Determine the (x, y) coordinate at the center of the cell enclosing the given text.  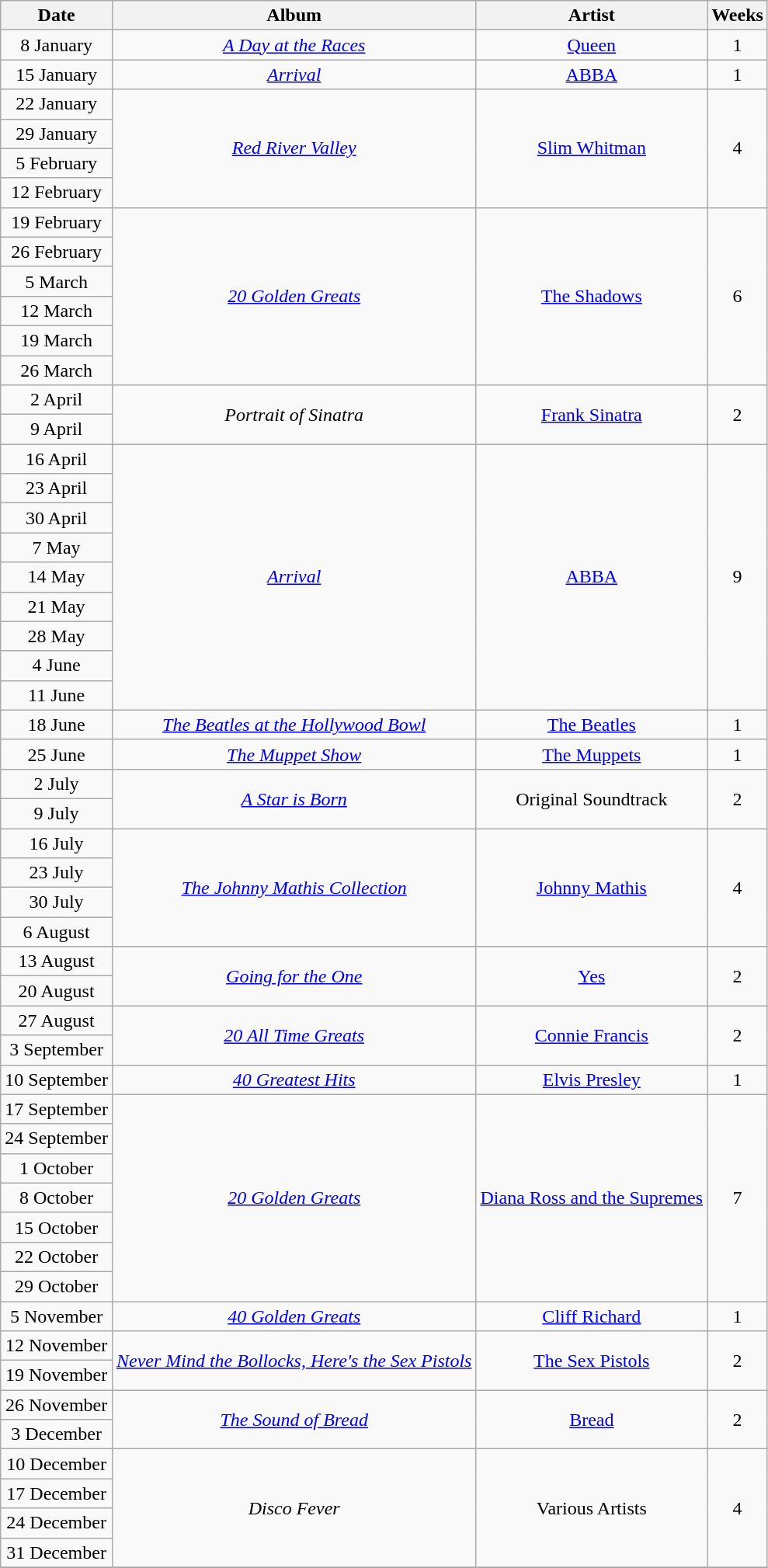
The Sex Pistols (592, 1361)
Album (294, 16)
7 May (57, 548)
Diana Ross and the Supremes (592, 1198)
8 October (57, 1198)
26 November (57, 1405)
The Muppet Show (294, 754)
6 August (57, 932)
25 June (57, 754)
10 September (57, 1080)
23 July (57, 873)
13 August (57, 961)
22 October (57, 1257)
6 (738, 296)
Cliff Richard (592, 1316)
15 January (57, 75)
29 October (57, 1286)
Johnny Mathis (592, 887)
12 February (57, 193)
18 June (57, 725)
12 March (57, 311)
11 June (57, 695)
29 January (57, 134)
9 April (57, 429)
Never Mind the Bollocks, Here's the Sex Pistols (294, 1361)
The Shadows (592, 296)
30 April (57, 518)
The Muppets (592, 754)
27 August (57, 1020)
10 December (57, 1464)
40 Golden Greats (294, 1316)
9 July (57, 813)
5 March (57, 281)
22 January (57, 104)
Original Soundtrack (592, 798)
15 October (57, 1227)
A Star is Born (294, 798)
12 November (57, 1346)
The Sound of Bread (294, 1420)
16 July (57, 843)
24 December (57, 1523)
26 February (57, 252)
5 November (57, 1316)
Weeks (738, 16)
19 February (57, 222)
20 All Time Greats (294, 1035)
24 September (57, 1139)
5 February (57, 163)
Red River Valley (294, 148)
20 August (57, 991)
Frank Sinatra (592, 415)
Various Artists (592, 1508)
16 April (57, 459)
Going for the One (294, 976)
Queen (592, 45)
8 January (57, 45)
3 September (57, 1050)
The Johnny Mathis Collection (294, 887)
A Day at the Races (294, 45)
Yes (592, 976)
Disco Fever (294, 1508)
21 May (57, 607)
Slim Whitman (592, 148)
28 May (57, 636)
4 June (57, 666)
Elvis Presley (592, 1080)
14 May (57, 577)
3 December (57, 1434)
19 November (57, 1375)
The Beatles at the Hollywood Bowl (294, 725)
Bread (592, 1420)
1 October (57, 1168)
Artist (592, 16)
31 December (57, 1552)
2 April (57, 400)
9 (738, 578)
19 March (57, 340)
Connie Francis (592, 1035)
40 Greatest Hits (294, 1080)
23 April (57, 488)
17 September (57, 1109)
17 December (57, 1493)
2 July (57, 784)
The Beatles (592, 725)
26 March (57, 370)
30 July (57, 902)
Portrait of Sinatra (294, 415)
7 (738, 1198)
Date (57, 16)
